Find where the given text appears and provide that cell's center as (X, Y) coordinate. 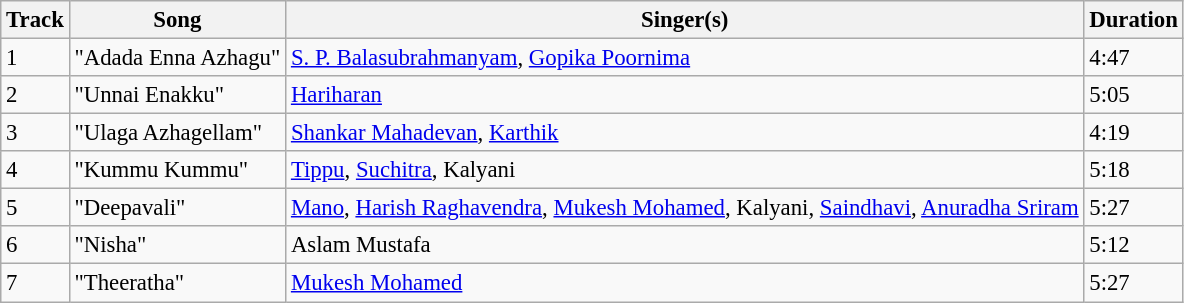
"Unnai Enakku" (177, 95)
Aslam Mustafa (685, 245)
"Deepavali" (177, 208)
5 (35, 208)
Song (177, 20)
4:47 (1134, 58)
"Ulaga Azhagellam" (177, 133)
3 (35, 133)
"Nisha" (177, 245)
Hariharan (685, 95)
5:18 (1134, 170)
4:19 (1134, 133)
"Theeratha" (177, 283)
Singer(s) (685, 20)
"Adada Enna Azhagu" (177, 58)
Duration (1134, 20)
Shankar Mahadevan, Karthik (685, 133)
6 (35, 245)
7 (35, 283)
4 (35, 170)
Mano, Harish Raghavendra, Mukesh Mohamed, Kalyani, Saindhavi, Anuradha Sriram (685, 208)
2 (35, 95)
5:12 (1134, 245)
5:05 (1134, 95)
S. P. Balasubrahmanyam, Gopika Poornima (685, 58)
Tippu, Suchitra, Kalyani (685, 170)
Track (35, 20)
"Kummu Kummu" (177, 170)
1 (35, 58)
Mukesh Mohamed (685, 283)
